Identify which cell holds the provided text, then report its [x, y] central coordinate. 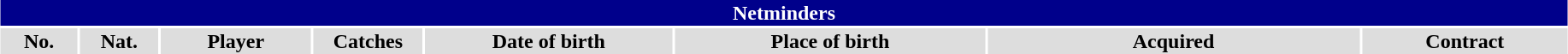
No. [39, 41]
Acquired [1173, 41]
Contract [1465, 41]
Date of birth [549, 41]
Place of birth [830, 41]
Catches [368, 41]
Player [236, 41]
Nat. [120, 41]
Netminders [783, 13]
